From the cell containing the given text, extract its center point as (X, Y) coordinate. 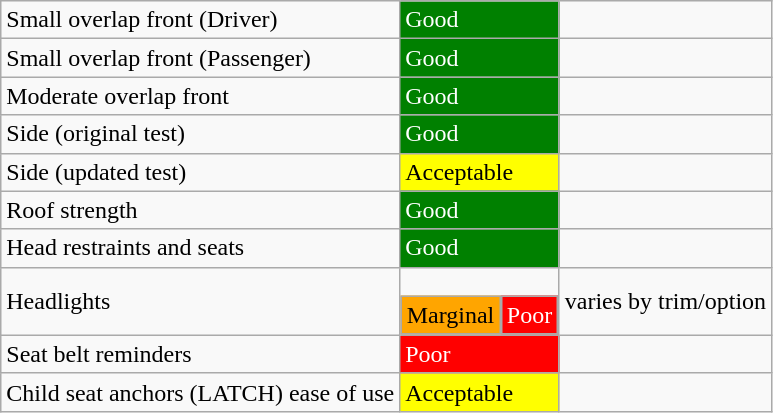
Side (original test) (200, 134)
Roof strength (200, 210)
varies by trim/option (665, 301)
Moderate overlap front (200, 96)
Child seat anchors (LATCH) ease of use (200, 392)
Marginal Poor (480, 301)
Small overlap front (Driver) (200, 20)
Head restraints and seats (200, 248)
Seat belt reminders (200, 354)
Small overlap front (Passenger) (200, 58)
Side (updated test) (200, 172)
Headlights (200, 301)
Marginal (450, 315)
